Pinpoint the cell where the given text exists, returning its [X, Y] midpoint coordinate. 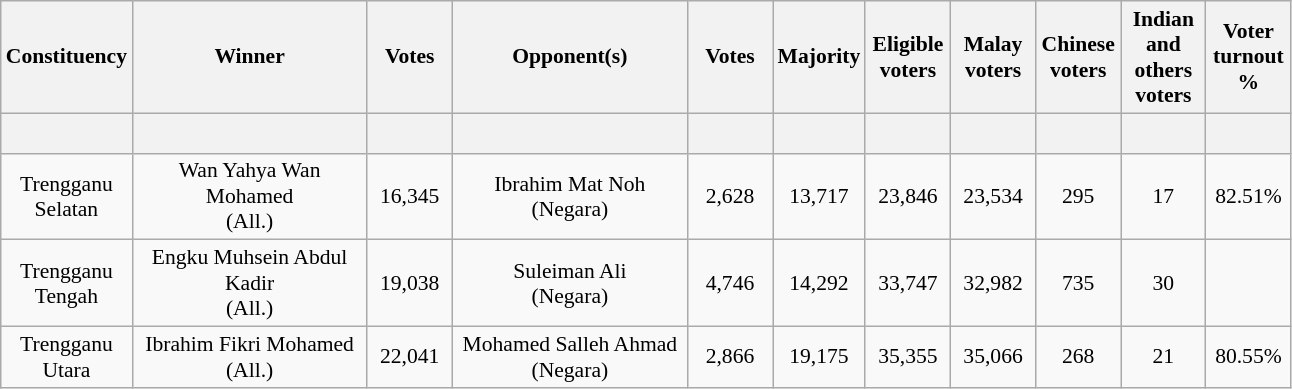
Trengganu Tengah [66, 284]
35,355 [908, 358]
Opponent(s) [570, 57]
Mohamed Salleh Ahmad(Negara) [570, 358]
82.51% [1248, 196]
23,534 [992, 196]
Malay voters [992, 57]
23,846 [908, 196]
Suleiman Ali(Negara) [570, 284]
Ibrahim Fikri Mohamed(All.) [250, 358]
Trengganu Selatan [66, 196]
Indian and others voters [1164, 57]
735 [1078, 284]
80.55% [1248, 358]
32,982 [992, 284]
2,866 [730, 358]
4,746 [730, 284]
Majority [820, 57]
16,345 [410, 196]
22,041 [410, 358]
14,292 [820, 284]
13,717 [820, 196]
Chinese voters [1078, 57]
268 [1078, 358]
33,747 [908, 284]
35,066 [992, 358]
Trengganu Utara [66, 358]
Engku Muhsein Abdul Kadir(All.) [250, 284]
21 [1164, 358]
295 [1078, 196]
Ibrahim Mat Noh(Negara) [570, 196]
19,175 [820, 358]
Eligible voters [908, 57]
2,628 [730, 196]
Voter turnout % [1248, 57]
Constituency [66, 57]
30 [1164, 284]
17 [1164, 196]
Wan Yahya Wan Mohamed(All.) [250, 196]
19,038 [410, 284]
Winner [250, 57]
